Find where the given text appears and provide that cell's center as [x, y] coordinate. 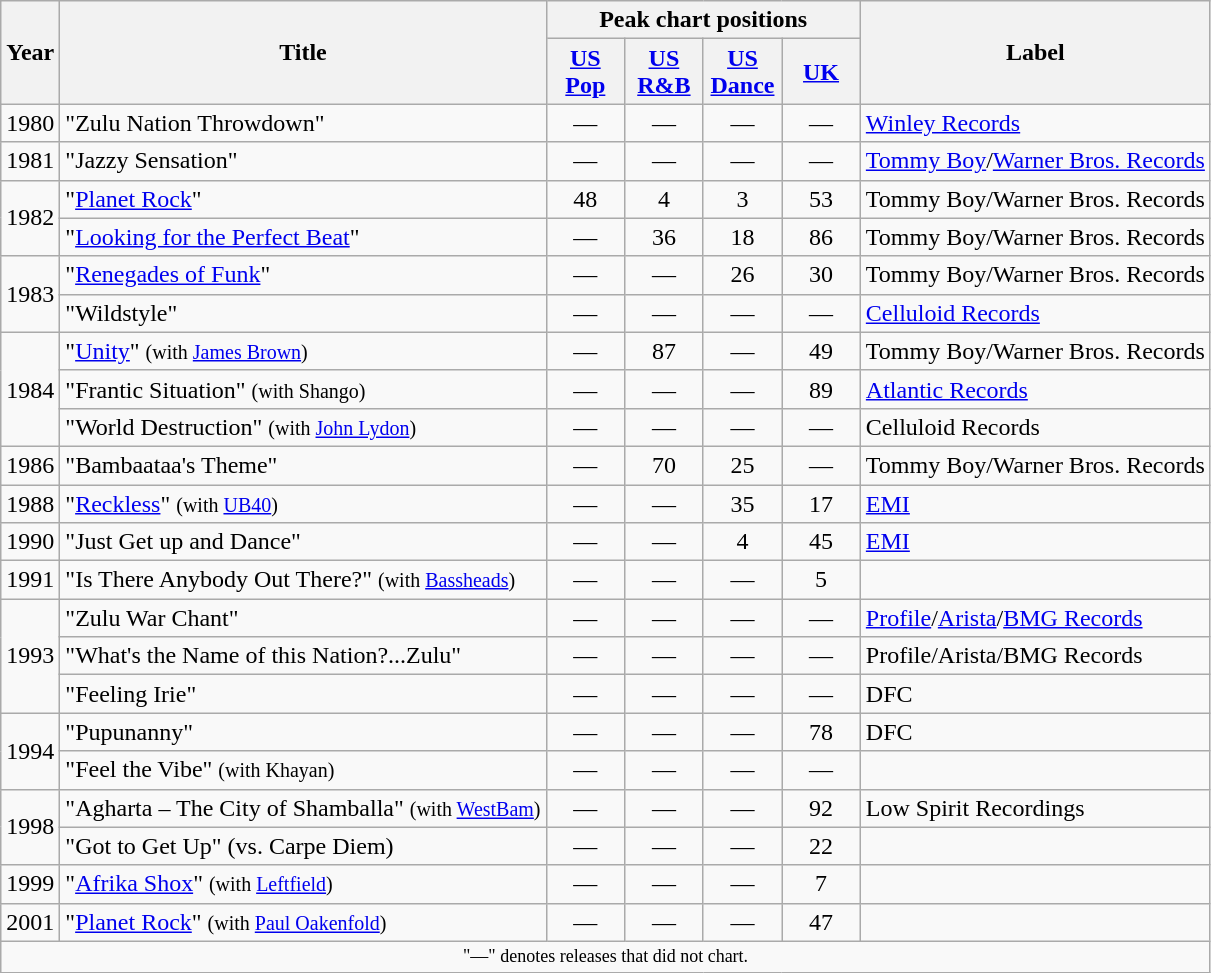
92 [822, 808]
47 [822, 922]
US Dance [742, 72]
US R&B [664, 72]
Low Spirit Recordings [1035, 808]
"Agharta – The City of Shamballa" (with WestBam) [303, 808]
"Afrika Shox" (with Leftfield) [303, 884]
30 [822, 275]
26 [742, 275]
1984 [30, 389]
25 [742, 465]
17 [822, 503]
"Is There Anybody Out There?" (with Bassheads) [303, 580]
UK [822, 72]
"Feeling Irie" [303, 694]
45 [822, 542]
1994 [30, 751]
1983 [30, 294]
"What's the Name of this Nation?...Zulu" [303, 656]
70 [664, 465]
US Pop [586, 72]
Year [30, 52]
1993 [30, 656]
5 [822, 580]
"Renegades of Funk" [303, 275]
"Frantic Situation" (with Shango) [303, 389]
"Looking for the Perfect Beat" [303, 237]
1980 [30, 123]
"Bambaataa's Theme" [303, 465]
18 [742, 237]
"Wildstyle" [303, 313]
2001 [30, 922]
"Zulu Nation Throwdown" [303, 123]
1988 [30, 503]
"Pupunanny" [303, 732]
"Reckless" (with UB40) [303, 503]
53 [822, 199]
78 [822, 732]
3 [742, 199]
87 [664, 351]
1990 [30, 542]
"Zulu War Chant" [303, 618]
1991 [30, 580]
Title [303, 52]
Winley Records [1035, 123]
1986 [30, 465]
89 [822, 389]
"Unity" (with James Brown) [303, 351]
1981 [30, 161]
"Just Get up and Dance" [303, 542]
Peak chart positions [703, 20]
"Planet Rock" (with Paul Oakenfold) [303, 922]
22 [822, 846]
1982 [30, 218]
Label [1035, 52]
1999 [30, 884]
36 [664, 237]
"Planet Rock" [303, 199]
48 [586, 199]
"Feel the Vibe" (with Khayan) [303, 770]
"World Destruction" (with John Lydon) [303, 427]
7 [822, 884]
35 [742, 503]
"—" denotes releases that did not chart. [606, 956]
"Jazzy Sensation" [303, 161]
1998 [30, 827]
Atlantic Records [1035, 389]
"Got to Get Up" (vs. Carpe Diem) [303, 846]
86 [822, 237]
49 [822, 351]
